Identify which cell holds the provided text, then report its [X, Y] central coordinate. 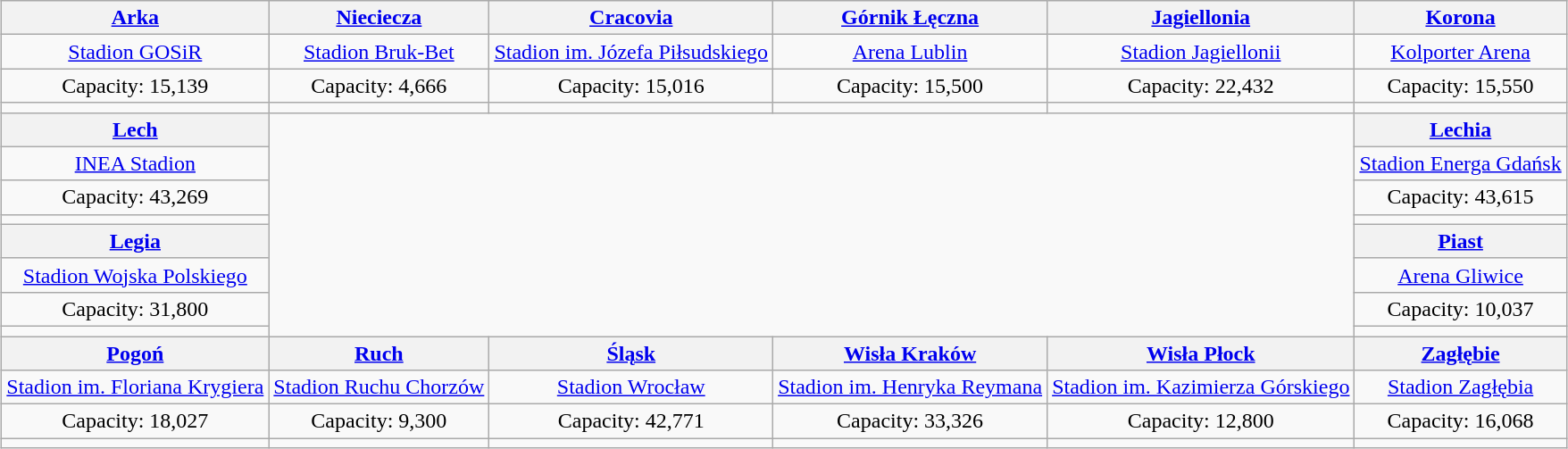
Capacity: 31,800 [136, 309]
Stadion im. Józefa Piłsudskiego [631, 52]
Lech [136, 129]
Stadion im. Floriana Krygiera [136, 387]
Capacity: 15,500 [911, 86]
Kolporter Arena [1461, 52]
Capacity: 33,326 [911, 421]
Wisła Kraków [911, 353]
Capacity: 15,016 [631, 86]
Stadion Zagłębia [1461, 387]
Capacity: 9,300 [379, 421]
Capacity: 42,771 [631, 421]
Korona [1461, 18]
Pogoń [136, 353]
Lechia [1461, 129]
Górnik Łęczna [911, 18]
Arka [136, 18]
Wisła Płock [1201, 353]
Stadion im. Kazimierza Górskiego [1201, 387]
Capacity: 10,037 [1461, 309]
Piast [1461, 241]
Legia [136, 241]
Arena Gliwice [1461, 275]
Ruch [379, 353]
Cracovia [631, 18]
Śląsk [631, 353]
Capacity: 16,068 [1461, 421]
Stadion Ruchu Chorzów [379, 387]
Nieciecza [379, 18]
Stadion Bruk-Bet [379, 52]
Stadion Jagiellonii [1201, 52]
Zagłębie [1461, 353]
Capacity: 43,615 [1461, 197]
Jagiellonia [1201, 18]
Stadion Wojska Polskiego [136, 275]
Capacity: 12,800 [1201, 421]
Stadion Wrocław [631, 387]
Stadion GOSiR [136, 52]
Capacity: 18,027 [136, 421]
Capacity: 4,666 [379, 86]
Stadion im. Henryka Reymana [911, 387]
Arena Lublin [911, 52]
Capacity: 43,269 [136, 197]
Capacity: 15,550 [1461, 86]
Capacity: 15,139 [136, 86]
INEA Stadion [136, 163]
Capacity: 22,432 [1201, 86]
Stadion Energa Gdańsk [1461, 163]
